Determine the (X, Y) coordinate at the center of the cell enclosing the given text.  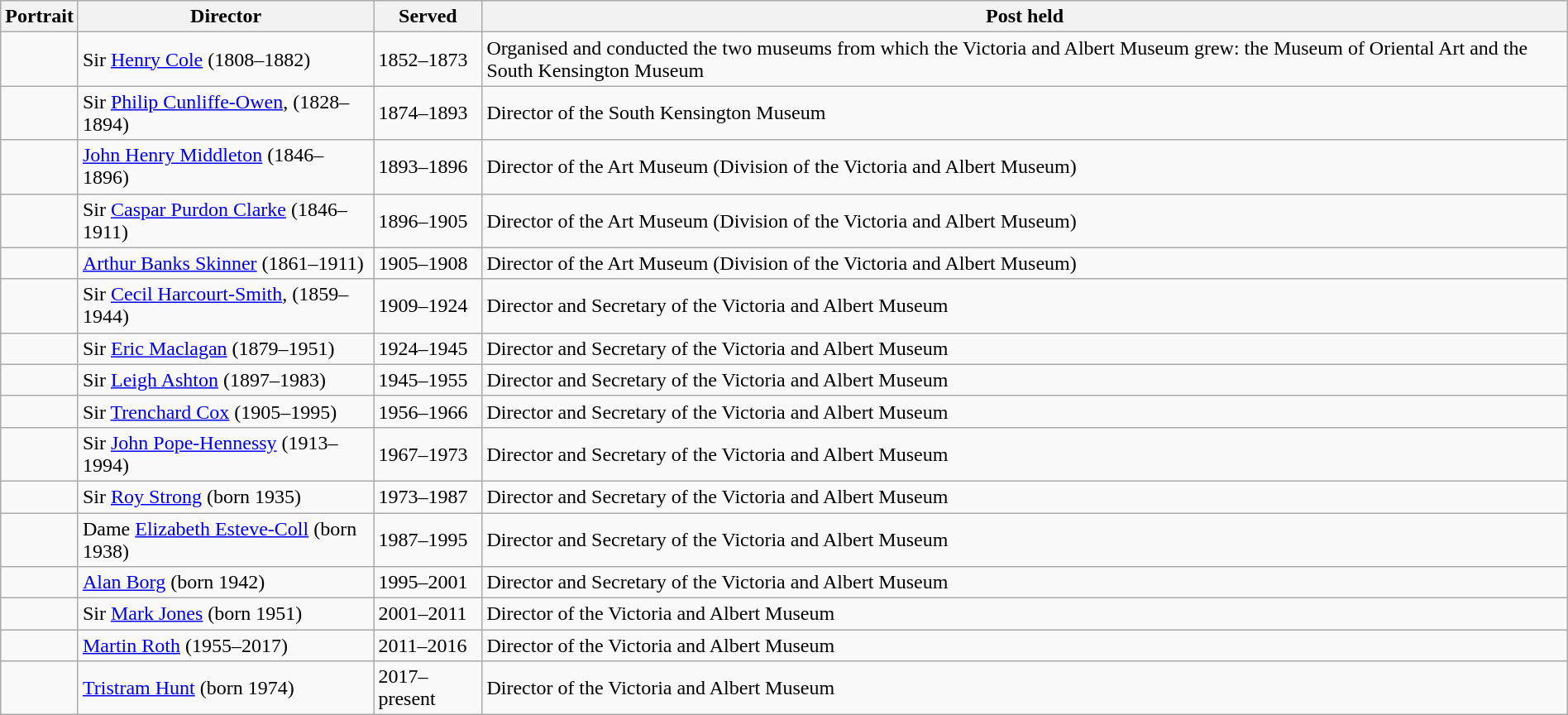
John Henry Middleton (1846–1896) (225, 167)
Served (428, 17)
1909–1924 (428, 306)
2011–2016 (428, 645)
Director (225, 17)
Sir Philip Cunliffe-Owen, (1828–1894) (225, 113)
1924–1945 (428, 348)
Director of the South Kensington Museum (1025, 113)
Portrait (40, 17)
1893–1896 (428, 167)
Arthur Banks Skinner (1861–1911) (225, 263)
Sir Henry Cole (1808–1882) (225, 60)
Sir Roy Strong (born 1935) (225, 497)
Post held (1025, 17)
Sir Caspar Purdon Clarke (1846–1911) (225, 220)
1987–1995 (428, 540)
1945–1955 (428, 380)
Martin Roth (1955–2017) (225, 645)
Tristram Hunt (born 1974) (225, 689)
Organised and conducted the two museums from which the Victoria and Albert Museum grew: the Museum of Oriental Art and the South Kensington Museum (1025, 60)
Sir Eric Maclagan (1879–1951) (225, 348)
1874–1893 (428, 113)
1967–1973 (428, 453)
1905–1908 (428, 263)
1973–1987 (428, 497)
Alan Borg (born 1942) (225, 583)
Sir Trenchard Cox (1905–1995) (225, 411)
2001–2011 (428, 614)
Sir Cecil Harcourt-Smith, (1859–1944) (225, 306)
1852–1873 (428, 60)
1896–1905 (428, 220)
1956–1966 (428, 411)
Sir John Pope-Hennessy (1913–1994) (225, 453)
1995–2001 (428, 583)
2017–present (428, 689)
Dame Elizabeth Esteve-Coll (born 1938) (225, 540)
Sir Leigh Ashton (1897–1983) (225, 380)
Sir Mark Jones (born 1951) (225, 614)
